For the text-containing cell, return its midpoint in (X, Y) coordinate format. 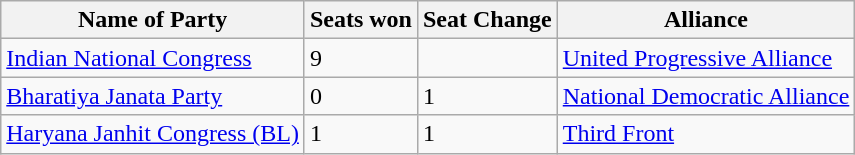
Name of Party (153, 20)
Haryana Janhit Congress (BL) (153, 134)
Indian National Congress (153, 58)
National Democratic Alliance (706, 96)
9 (360, 58)
Bharatiya Janata Party (153, 96)
Third Front (706, 134)
Seat Change (487, 20)
Alliance (706, 20)
0 (360, 96)
United Progressive Alliance (706, 58)
Seats won (360, 20)
